Scan for the cell matching the given text and deliver its [x, y] coordinate at center. 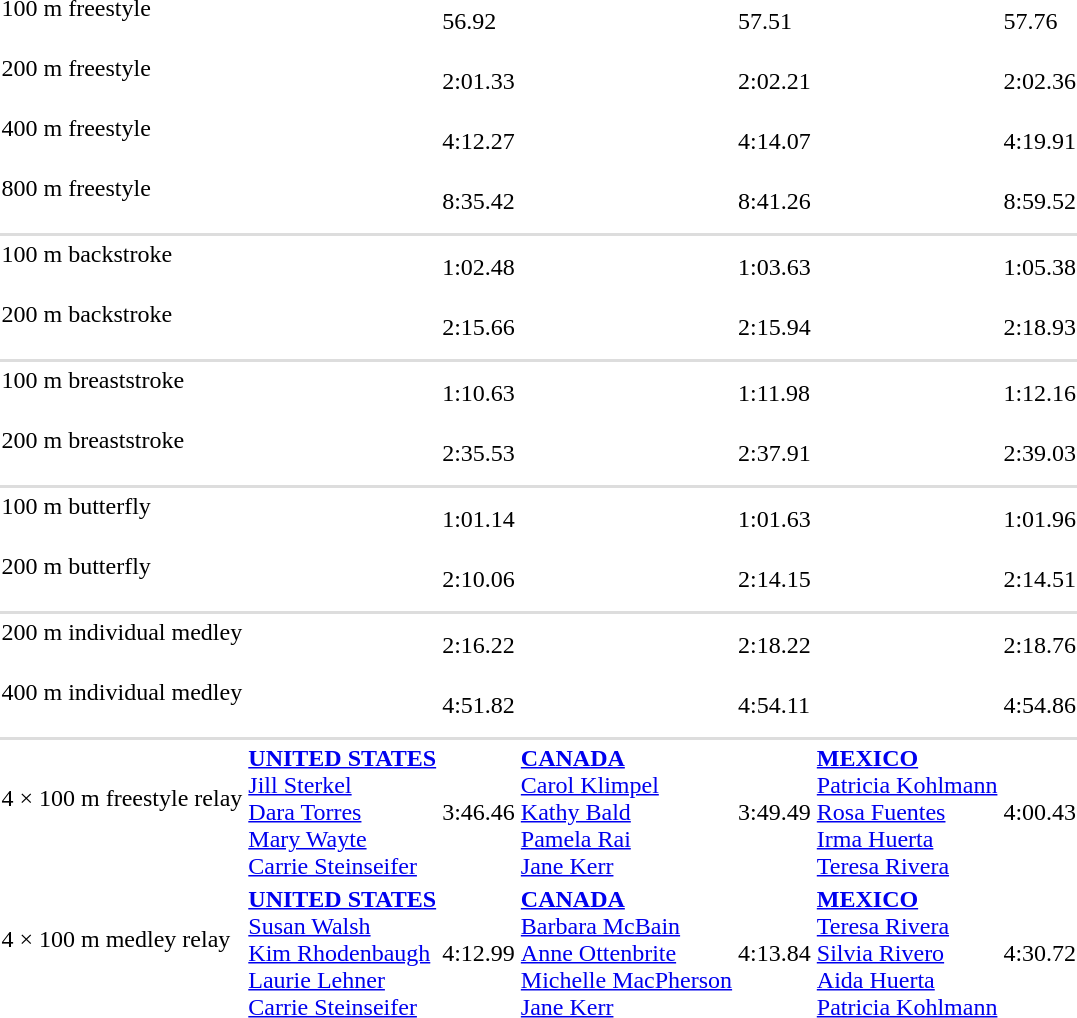
4:14.07 [775, 142]
200 m freestyle [122, 82]
3:46.46 [479, 812]
2:15.94 [775, 328]
MEXICOPatricia KohlmannRosa FuentesIrma HuertaTeresa Rivera [907, 812]
2:15.66 [479, 328]
200 m breaststroke [122, 454]
800 m freestyle [122, 202]
2:35.53 [479, 454]
2:02.21 [775, 82]
1:02.48 [479, 268]
1:01.63 [775, 520]
UNITED STATESJill SterkelDara TorresMary WayteCarrie Steinseifer [342, 812]
CANADACarol KlimpelKathy BaldPamela RaiJane Kerr [626, 812]
2:01.33 [479, 82]
1:11.98 [775, 394]
400 m freestyle [122, 142]
1:10.63 [479, 394]
2:18.22 [775, 646]
200 m butterfly [122, 580]
8:41.26 [775, 202]
4 × 100 m freestyle relay [122, 812]
2:10.06 [479, 580]
100 m butterfly [122, 520]
100 m backstroke [122, 268]
2:16.22 [479, 646]
4:12.27 [479, 142]
1:03.63 [775, 268]
200 m individual medley [122, 646]
400 m individual medley [122, 706]
2:37.91 [775, 454]
3:49.49 [775, 812]
1:01.14 [479, 520]
2:14.15 [775, 580]
200 m backstroke [122, 328]
100 m breaststroke [122, 394]
8:35.42 [479, 202]
4:51.82 [479, 706]
4:54.11 [775, 706]
